Extract the [x, y] coordinate from the center of the cell holding the provided text.  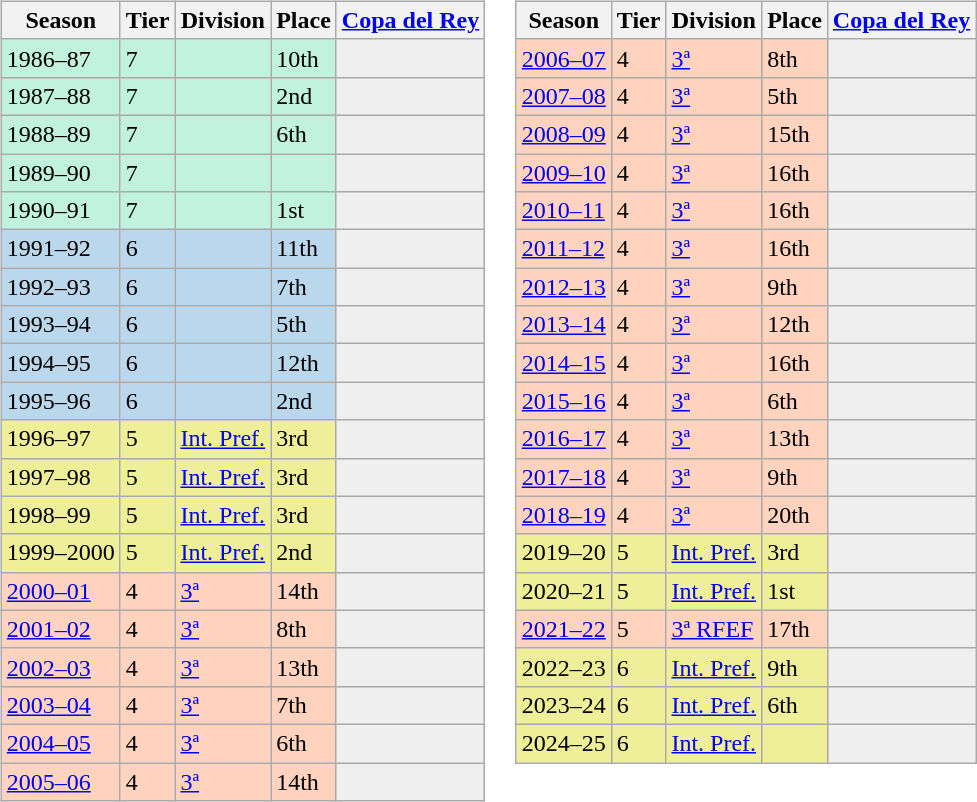
2001–02 [60, 629]
2020–21 [564, 591]
3ª RFEF [714, 629]
2005–06 [60, 781]
2018–19 [564, 515]
15th [795, 134]
20th [795, 515]
2011–12 [564, 249]
1990–91 [60, 211]
1993–94 [60, 325]
2023–24 [564, 705]
2012–13 [564, 287]
11th [304, 249]
1991–92 [60, 249]
1989–90 [60, 173]
1992–93 [60, 287]
10th [304, 58]
1997–98 [60, 477]
2002–03 [60, 667]
2017–18 [564, 477]
1995–96 [60, 401]
1994–95 [60, 363]
2009–10 [564, 173]
2013–14 [564, 325]
1986–87 [60, 58]
2003–04 [60, 705]
1998–99 [60, 515]
2021–22 [564, 629]
2000–01 [60, 591]
1987–88 [60, 96]
2004–05 [60, 743]
2014–15 [564, 363]
2008–09 [564, 134]
2007–08 [564, 96]
2019–20 [564, 553]
1996–97 [60, 439]
2015–16 [564, 401]
17th [795, 629]
2022–23 [564, 667]
1988–89 [60, 134]
2006–07 [564, 58]
2024–25 [564, 743]
1999–2000 [60, 553]
2010–11 [564, 211]
2016–17 [564, 439]
